Provide the (x, y) coordinate of the cell's center where the given text is located.  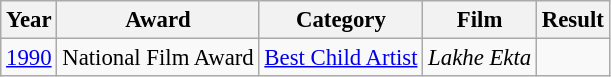
1990 (29, 58)
Film (480, 20)
Year (29, 20)
Category (341, 20)
Result (574, 20)
Best Child Artist (341, 58)
National Film Award (158, 58)
Lakhe Ekta (480, 58)
Award (158, 20)
